Provide the (X, Y) coordinate of the cell's center where the given text is located.  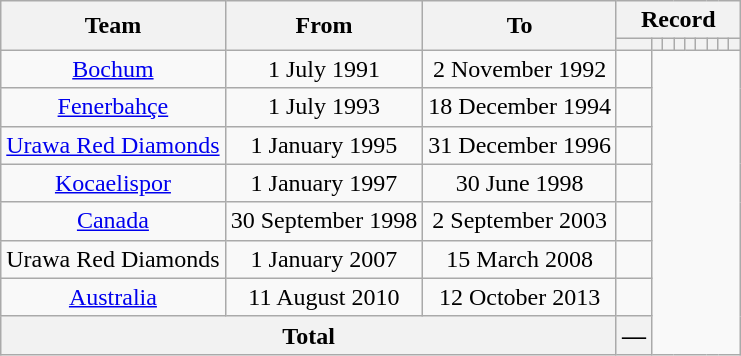
15 March 2008 (520, 259)
— (634, 335)
Australia (113, 297)
2 November 1992 (520, 69)
1 July 1991 (324, 69)
1 January 2007 (324, 259)
2 September 2003 (520, 221)
Fenerbahçe (113, 107)
1 January 1997 (324, 183)
31 December 1996 (520, 145)
1 January 1995 (324, 145)
11 August 2010 (324, 297)
18 December 1994 (520, 107)
30 June 1998 (520, 183)
30 September 1998 (324, 221)
Kocaelispor (113, 183)
Bochum (113, 69)
Canada (113, 221)
Team (113, 26)
12 October 2013 (520, 297)
1 July 1993 (324, 107)
To (520, 26)
From (324, 26)
Total (309, 335)
Record (678, 20)
